Find where the given text appears and provide that cell's center as [x, y] coordinate. 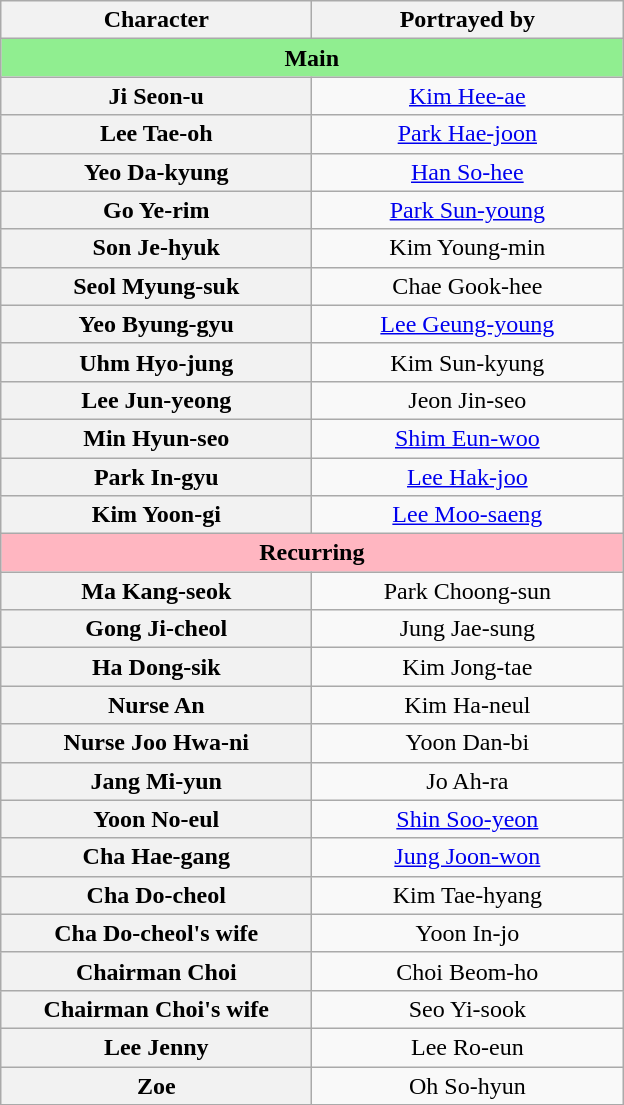
Park Sun-young [468, 210]
Park Hae-joon [468, 134]
Jung Jae-sung [468, 629]
Ji Seon-u [156, 96]
Min Hyun-seo [156, 438]
Kim Yoon-gi [156, 515]
Gong Ji-cheol [156, 629]
Ma Kang-seok [156, 591]
Character [156, 20]
Shim Eun-woo [468, 438]
Yoon Dan-bi [468, 743]
Seol Myung-suk [156, 286]
Chairman Choi [156, 971]
Uhm Hyo-jung [156, 362]
Park Choong-sun [468, 591]
Recurring [312, 553]
Portrayed by [468, 20]
Yeo Da-kyung [156, 172]
Cha Do-cheol's wife [156, 933]
Lee Jun-yeong [156, 400]
Kim Jong-tae [468, 667]
Shin Soo-yeon [468, 819]
Chae Gook-hee [468, 286]
Jo Ah-ra [468, 781]
Kim Ha-neul [468, 705]
Kim Hee-ae [468, 96]
Cha Do-cheol [156, 895]
Go Ye-rim [156, 210]
Nurse An [156, 705]
Jeon Jin-seo [468, 400]
Park In-gyu [156, 477]
Jung Joon-won [468, 857]
Chairman Choi's wife [156, 1009]
Cha Hae-gang [156, 857]
Zoe [156, 1085]
Jang Mi-yun [156, 781]
Son Je-hyuk [156, 248]
Main [312, 58]
Ha Dong-sik [156, 667]
Yoon In-jo [468, 933]
Yoon No-eul [156, 819]
Lee Jenny [156, 1047]
Lee Moo-saeng [468, 515]
Nurse Joo Hwa-ni [156, 743]
Seo Yi-sook [468, 1009]
Kim Young-min [468, 248]
Oh So-hyun [468, 1085]
Choi Beom-ho [468, 971]
Lee Geung-young [468, 324]
Lee Hak-joo [468, 477]
Lee Tae-oh [156, 134]
Lee Ro-eun [468, 1047]
Kim Sun-kyung [468, 362]
Han So-hee [468, 172]
Kim Tae-hyang [468, 895]
Yeo Byung-gyu [156, 324]
